Return (X, Y) of the center of cell containing provided text 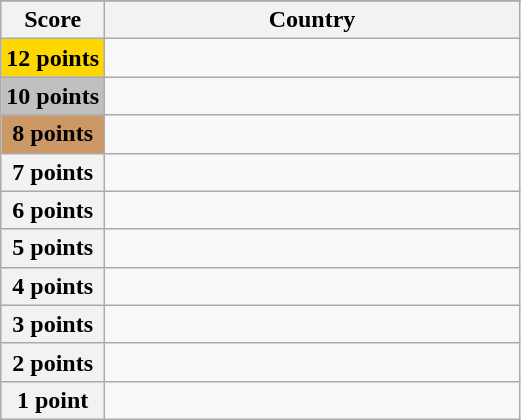
12 points (53, 58)
7 points (53, 172)
10 points (53, 96)
8 points (53, 134)
6 points (53, 210)
5 points (53, 248)
1 point (53, 400)
4 points (53, 286)
Score (53, 20)
Country (312, 20)
2 points (53, 362)
3 points (53, 324)
